From the cell containing the given text, extract its center point as [X, Y] coordinate. 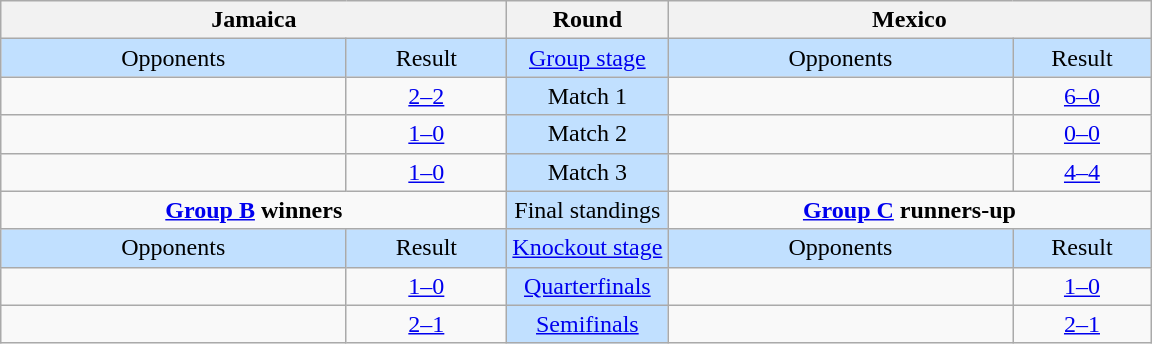
Knockout stage [588, 248]
Semifinals [588, 324]
Mexico [910, 20]
Group stage [588, 58]
0–0 [1082, 134]
6–0 [1082, 96]
Group C runners-up [910, 210]
Match 2 [588, 134]
Match 1 [588, 96]
2–2 [426, 96]
Final standings [588, 210]
Match 3 [588, 172]
4–4 [1082, 172]
Round [588, 20]
Group B winners [254, 210]
Quarterfinals [588, 286]
Jamaica [254, 20]
